Output the (x, y) coordinate of the center of the cell containing the given text.  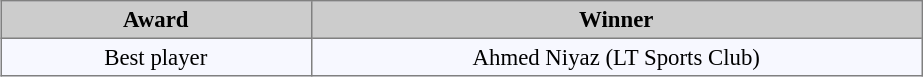
Winner (616, 20)
Award (155, 20)
Best player (155, 57)
Ahmed Niyaz (LT Sports Club) (616, 57)
